Detect which cell encompasses the target text, then output its [x, y] center coordinate. 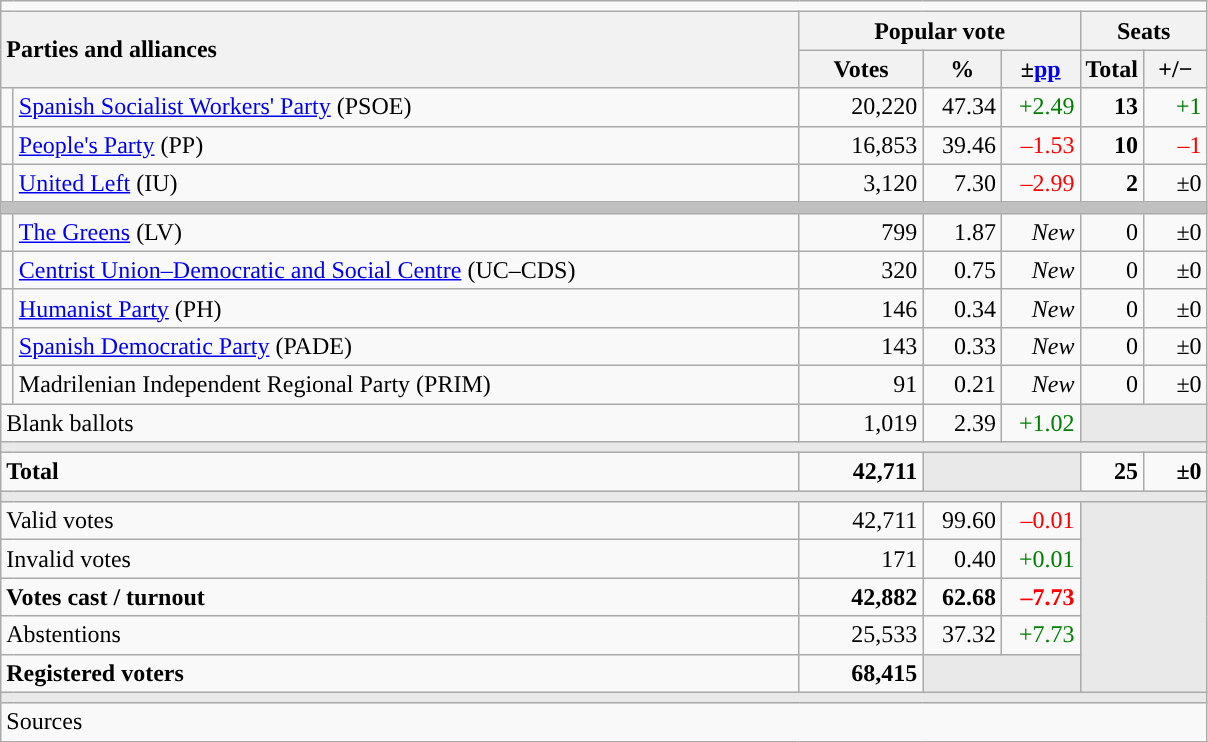
0.21 [962, 384]
–7.73 [1040, 597]
+0.01 [1040, 559]
Spanish Socialist Workers' Party (PSOE) [406, 107]
171 [861, 559]
Registered voters [400, 673]
Popular vote [940, 31]
0.75 [962, 270]
3,120 [861, 183]
25 [1112, 472]
+1.02 [1040, 423]
Seats [1144, 31]
+/− [1176, 69]
Centrist Union–Democratic and Social Centre (UC–CDS) [406, 270]
20,220 [861, 107]
25,533 [861, 635]
13 [1112, 107]
% [962, 69]
Abstentions [400, 635]
Sources [604, 722]
United Left (IU) [406, 183]
Parties and alliances [400, 50]
62.68 [962, 597]
2 [1112, 183]
143 [861, 346]
–1 [1176, 145]
Invalid votes [400, 559]
0.40 [962, 559]
+2.49 [1040, 107]
–0.01 [1040, 521]
37.32 [962, 635]
7.30 [962, 183]
Humanist Party (PH) [406, 308]
47.34 [962, 107]
Votes [861, 69]
99.60 [962, 521]
16,853 [861, 145]
±pp [1040, 69]
People's Party (PP) [406, 145]
799 [861, 232]
+1 [1176, 107]
10 [1112, 145]
42,882 [861, 597]
68,415 [861, 673]
2.39 [962, 423]
1.87 [962, 232]
Votes cast / turnout [400, 597]
Madrilenian Independent Regional Party (PRIM) [406, 384]
91 [861, 384]
–1.53 [1040, 145]
320 [861, 270]
–2.99 [1040, 183]
The Greens (LV) [406, 232]
146 [861, 308]
0.33 [962, 346]
Blank ballots [400, 423]
Spanish Democratic Party (PADE) [406, 346]
1,019 [861, 423]
+7.73 [1040, 635]
Valid votes [400, 521]
0.34 [962, 308]
39.46 [962, 145]
